Capture the cell that displays the provided text and extract its [X, Y] central coordinate. 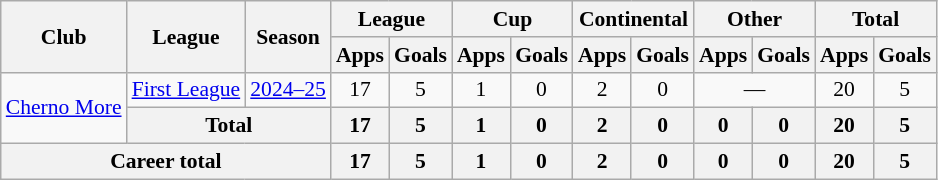
First League [186, 90]
— [754, 90]
Cherno More [64, 108]
Career total [166, 162]
Cup [512, 19]
Season [288, 36]
Continental [634, 19]
Other [754, 19]
2024–25 [288, 90]
Club [64, 36]
